Return the [X, Y] coordinate for the center point of the cell that contains the specified text.  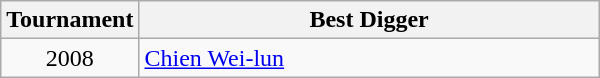
Best Digger [369, 20]
Tournament [70, 20]
Chien Wei-lun [369, 58]
2008 [70, 58]
